Identify which cell holds the provided text, then report its (x, y) central coordinate. 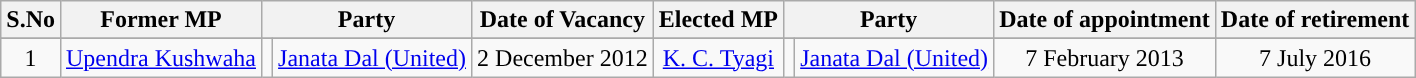
Upendra Kushwaha (160, 58)
7 February 2013 (1105, 58)
Date of Vacancy (563, 20)
K. C. Tyagi (718, 58)
2 December 2012 (563, 58)
7 July 2016 (1314, 58)
1 (31, 58)
Date of retirement (1314, 20)
Elected MP (718, 20)
Date of appointment (1105, 20)
S.No (31, 20)
Former MP (160, 20)
